Identify which cell holds the provided text, then report its [X, Y] central coordinate. 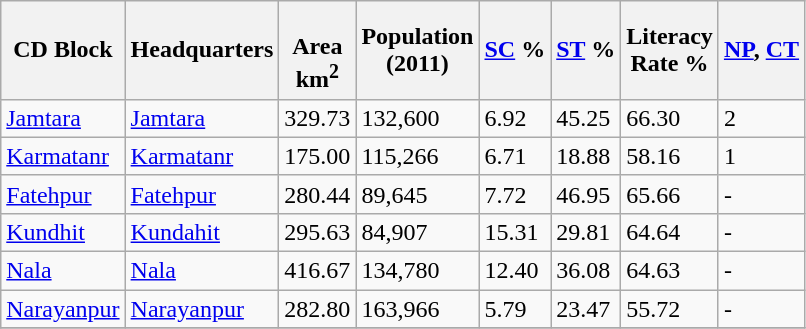
Literacy Rate % [670, 50]
SC % [515, 50]
58.16 [670, 156]
Headquarters [202, 50]
Kundhit [63, 232]
36.08 [586, 271]
45.25 [586, 118]
1 [761, 156]
15.31 [515, 232]
6.71 [515, 156]
ST % [586, 50]
280.44 [318, 194]
Population(2011) [418, 50]
12.40 [515, 271]
CD Block [63, 50]
175.00 [318, 156]
18.88 [586, 156]
295.63 [318, 232]
Kundahit [202, 232]
23.47 [586, 309]
65.66 [670, 194]
29.81 [586, 232]
84,907 [418, 232]
2 [761, 118]
163,966 [418, 309]
64.64 [670, 232]
416.67 [318, 271]
Areakm2 [318, 50]
5.79 [515, 309]
329.73 [318, 118]
6.92 [515, 118]
64.63 [670, 271]
132,600 [418, 118]
115,266 [418, 156]
46.95 [586, 194]
55.72 [670, 309]
89,645 [418, 194]
66.30 [670, 118]
7.72 [515, 194]
NP, CT [761, 50]
134,780 [418, 271]
282.80 [318, 309]
